Locate the cell with the specified text and output its [X, Y] center coordinate. 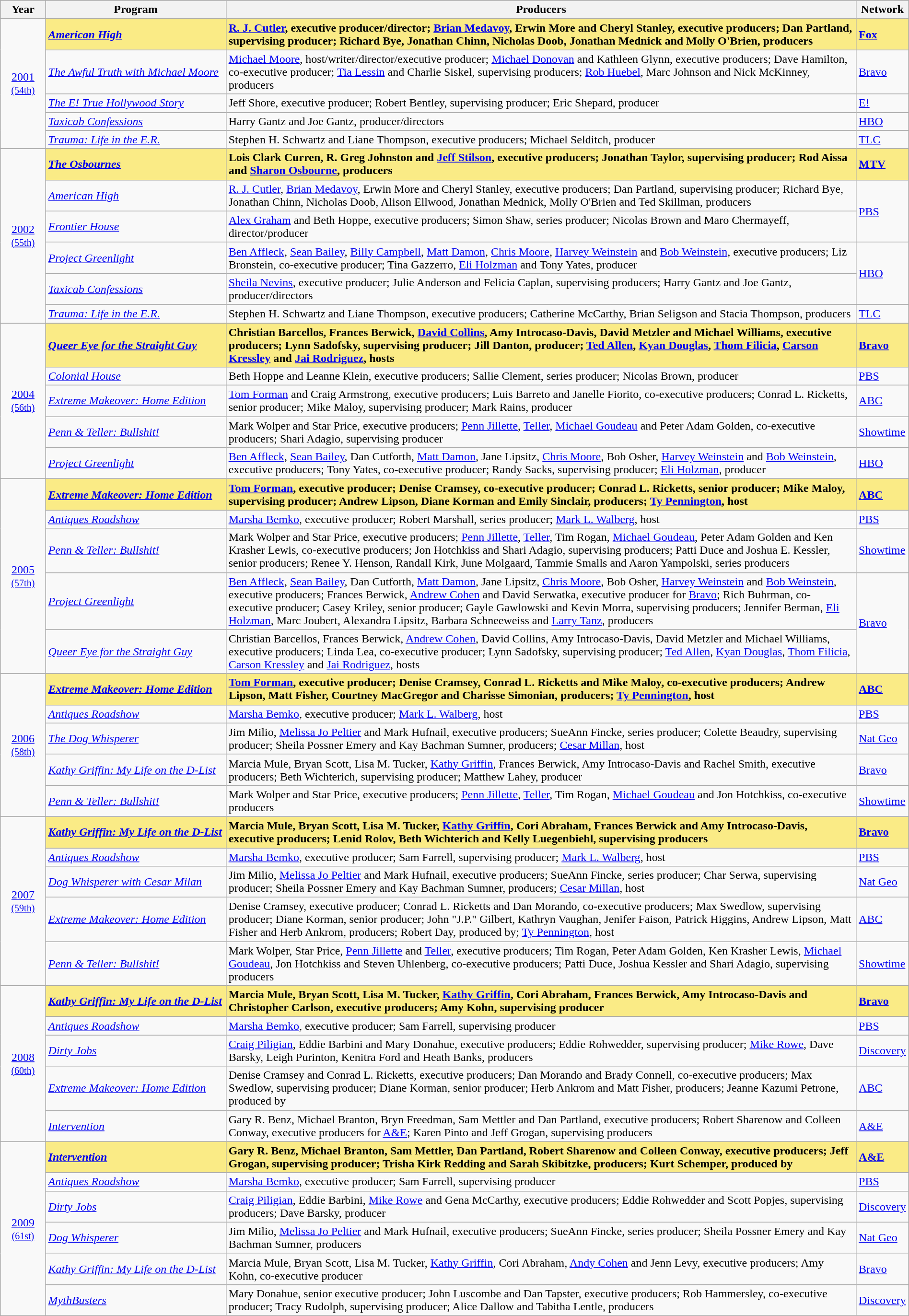
2005(57th) [23, 576]
The E! True Hollywood Story [136, 103]
2001(54th) [23, 83]
Fox [883, 35]
Dog Whisperer [136, 1238]
Network [883, 10]
The Awful Truth with Michael Moore [136, 72]
Producers [541, 10]
MTV [883, 164]
2004(56th) [23, 401]
Stephen H. Schwartz and Liane Thompson, executive producers; Michael Selditch, producer [541, 140]
Marsha Bemko, executive producer; Mark L. Walberg, host [541, 714]
Year [23, 10]
The Dog Whisperer [136, 738]
Marsha Bemko, executive producer; Robert Marshall, series producer; Mark L. Walberg, host [541, 519]
Alex Graham and Beth Hoppe, executive producers; Simon Shaw, series producer; Nicolas Brown and Maro Chermayeff, director/producer [541, 226]
Marcia Mule, Bryan Scott, Lisa M. Tucker, Kathy Griffin, Cori Abraham, Andy Cohen and Jenn Levy, executive producers; Amy Kohn, co-executive producer [541, 1269]
E! [883, 103]
Frontier House [136, 226]
Marsha Bemko, executive producer; Sam Farrell, supervising producer; Mark L. Walberg, host [541, 857]
Beth Hoppe and Leanne Klein, executive producers; Sallie Clement, series producer; Nicolas Brown, producer [541, 376]
Stephen H. Schwartz and Liane Thompson, executive producers; Catherine McCarthy, Brian Seligson and Stacia Thompson, producers [541, 314]
Dog Whisperer with Cesar Milan [136, 882]
Sheila Nevins, executive producer; Julie Anderson and Felicia Caplan, supervising producers; Harry Gantz and Joe Gantz, producer/directors [541, 289]
2002(55th) [23, 236]
Jeff Shore, executive producer; Robert Bentley, supervising producer; Eric Shepard, producer [541, 103]
The Osbournes [136, 164]
Colonial House [136, 376]
2008(60th) [23, 1063]
2007(59th) [23, 901]
2009(61st) [23, 1228]
2006(58th) [23, 745]
Mark Wolper and Star Price, executive producers; Penn Jillette, Teller, Tim Rogan, Michael Goudeau and Jon Hotchkiss, co-executive producers [541, 801]
MythBusters [136, 1300]
Program [136, 10]
Harry Gantz and Joe Gantz, producer/directors [541, 121]
